Search for the cell housing the specified text and yield its (x, y) center coordinate. 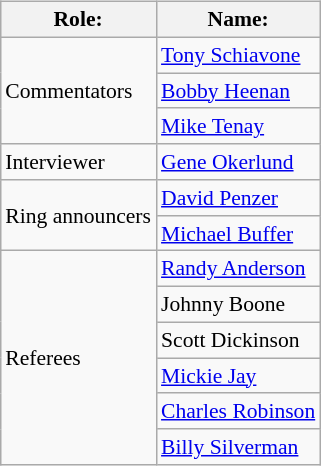
Referees (78, 358)
Bobby Heenan (238, 91)
Interviewer (78, 162)
Charles Robinson (238, 411)
Ring announcers (78, 216)
Role: (78, 20)
Scott Dickinson (238, 340)
David Penzer (238, 198)
Commentators (78, 90)
Mickie Jay (238, 376)
Johnny Boone (238, 305)
Michael Buffer (238, 233)
Gene Okerlund (238, 162)
Mike Tenay (238, 126)
Tony Schiavone (238, 55)
Name: (238, 20)
Randy Anderson (238, 269)
Billy Silverman (238, 447)
